Pinpoint the cell where the given text exists, returning its (x, y) midpoint coordinate. 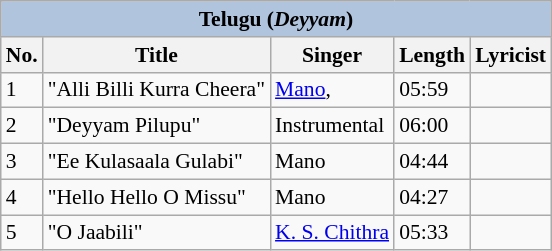
04:27 (432, 197)
"O Jaabili" (156, 233)
Singer (332, 55)
"Hello Hello O Missu" (156, 197)
Length (432, 55)
3 (22, 162)
05:33 (432, 233)
Telugu (Deyyam) (276, 19)
1 (22, 90)
4 (22, 197)
2 (22, 126)
05:59 (432, 90)
Mano, (332, 90)
"Ee Kulasaala Gulabi" (156, 162)
"Deyyam Pilupu" (156, 126)
Instrumental (332, 126)
04:44 (432, 162)
06:00 (432, 126)
5 (22, 233)
Title (156, 55)
No. (22, 55)
Lyricist (510, 55)
K. S. Chithra (332, 233)
"Alli Billi Kurra Cheera" (156, 90)
